Detect which cell encompasses the target text, then output its [X, Y] center coordinate. 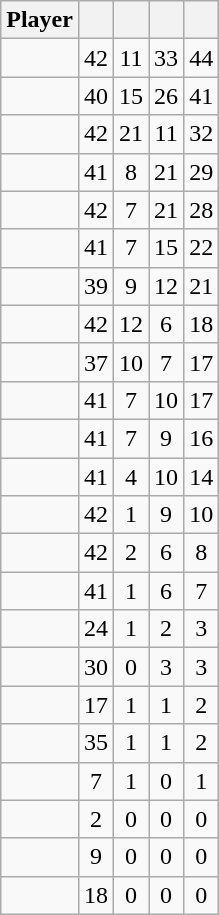
Player [40, 20]
30 [96, 667]
22 [202, 248]
44 [202, 58]
39 [96, 286]
24 [96, 629]
16 [202, 438]
40 [96, 96]
33 [166, 58]
28 [202, 210]
32 [202, 134]
35 [96, 743]
14 [202, 477]
4 [132, 477]
26 [166, 96]
29 [202, 172]
37 [96, 362]
